Extract the (x, y) coordinate from the center of the cell holding the provided text.  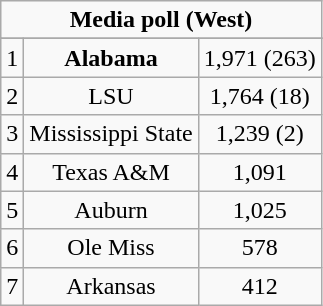
1,091 (260, 172)
5 (12, 210)
2 (12, 96)
1,764 (18) (260, 96)
7 (12, 286)
Texas A&M (111, 172)
1,971 (263) (260, 58)
6 (12, 248)
4 (12, 172)
1 (12, 58)
578 (260, 248)
Ole Miss (111, 248)
Alabama (111, 58)
Auburn (111, 210)
LSU (111, 96)
1,025 (260, 210)
412 (260, 286)
Arkansas (111, 286)
Media poll (West) (162, 20)
1,239 (2) (260, 134)
Mississippi State (111, 134)
3 (12, 134)
